Scan for the cell matching the given text and deliver its (x, y) coordinate at center. 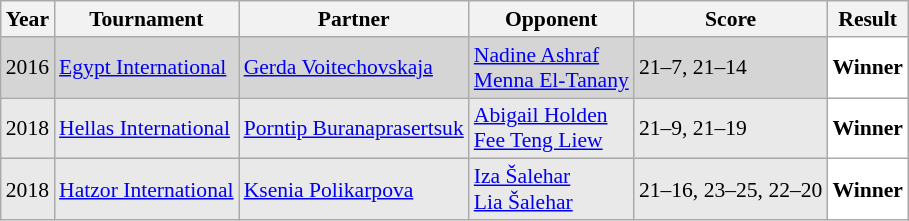
Score (731, 19)
21–7, 21–14 (731, 68)
Porntip Buranaprasertsuk (354, 128)
21–16, 23–25, 22–20 (731, 190)
Gerda Voitechovskaja (354, 68)
Ksenia Polikarpova (354, 190)
Tournament (146, 19)
Year (28, 19)
Hellas International (146, 128)
Opponent (552, 19)
Egypt International (146, 68)
Iza Šalehar Lia Šalehar (552, 190)
21–9, 21–19 (731, 128)
Hatzor International (146, 190)
Abigail Holden Fee Teng Liew (552, 128)
Result (868, 19)
2016 (28, 68)
Partner (354, 19)
Nadine Ashraf Menna El-Tanany (552, 68)
